Scan for the cell matching the given text and deliver its [X, Y] coordinate at center. 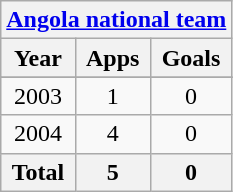
Total [38, 172]
1 [112, 96]
2003 [38, 96]
Year [38, 58]
4 [112, 134]
Angola national team [116, 20]
2004 [38, 134]
5 [112, 172]
Apps [112, 58]
Goals [191, 58]
